Pinpoint the cell where the given text exists, returning its [x, y] midpoint coordinate. 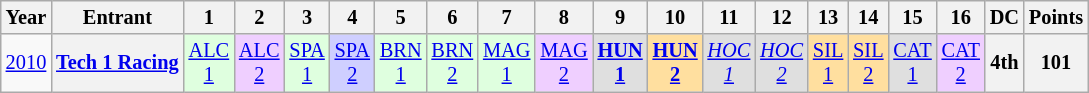
2010 [26, 63]
Points [1056, 17]
HUN1 [620, 63]
HOC2 [782, 63]
CAT1 [912, 63]
12 [782, 17]
6 [452, 17]
SPA2 [352, 63]
HUN2 [676, 63]
CAT2 [961, 63]
1 [209, 17]
MAG2 [564, 63]
BRN1 [401, 63]
MAG1 [506, 63]
10 [676, 17]
Tech 1 Racing [117, 63]
4th [1004, 63]
4 [352, 17]
ALC2 [259, 63]
HOC1 [730, 63]
101 [1056, 63]
SPA1 [306, 63]
Entrant [117, 17]
5 [401, 17]
ALC1 [209, 63]
BRN2 [452, 63]
14 [868, 17]
DC [1004, 17]
Year [26, 17]
16 [961, 17]
8 [564, 17]
7 [506, 17]
2 [259, 17]
3 [306, 17]
11 [730, 17]
13 [828, 17]
9 [620, 17]
SIL2 [868, 63]
SIL1 [828, 63]
15 [912, 17]
